Return the (X, Y) coordinate for the center point of the cell that contains the specified text.  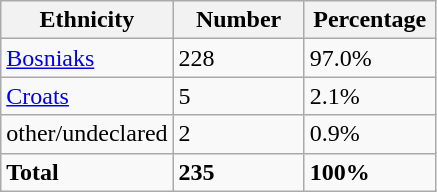
other/undeclared (87, 134)
235 (238, 172)
228 (238, 58)
Number (238, 20)
0.9% (370, 134)
Bosniaks (87, 58)
5 (238, 96)
Percentage (370, 20)
Croats (87, 96)
2.1% (370, 96)
Total (87, 172)
97.0% (370, 58)
100% (370, 172)
2 (238, 134)
Ethnicity (87, 20)
